Search for the cell housing the specified text and yield its [x, y] center coordinate. 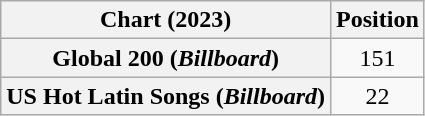
Position [378, 20]
Global 200 (Billboard) [166, 58]
22 [378, 96]
151 [378, 58]
Chart (2023) [166, 20]
US Hot Latin Songs (Billboard) [166, 96]
